Locate the cell with the specified text and output its [X, Y] center coordinate. 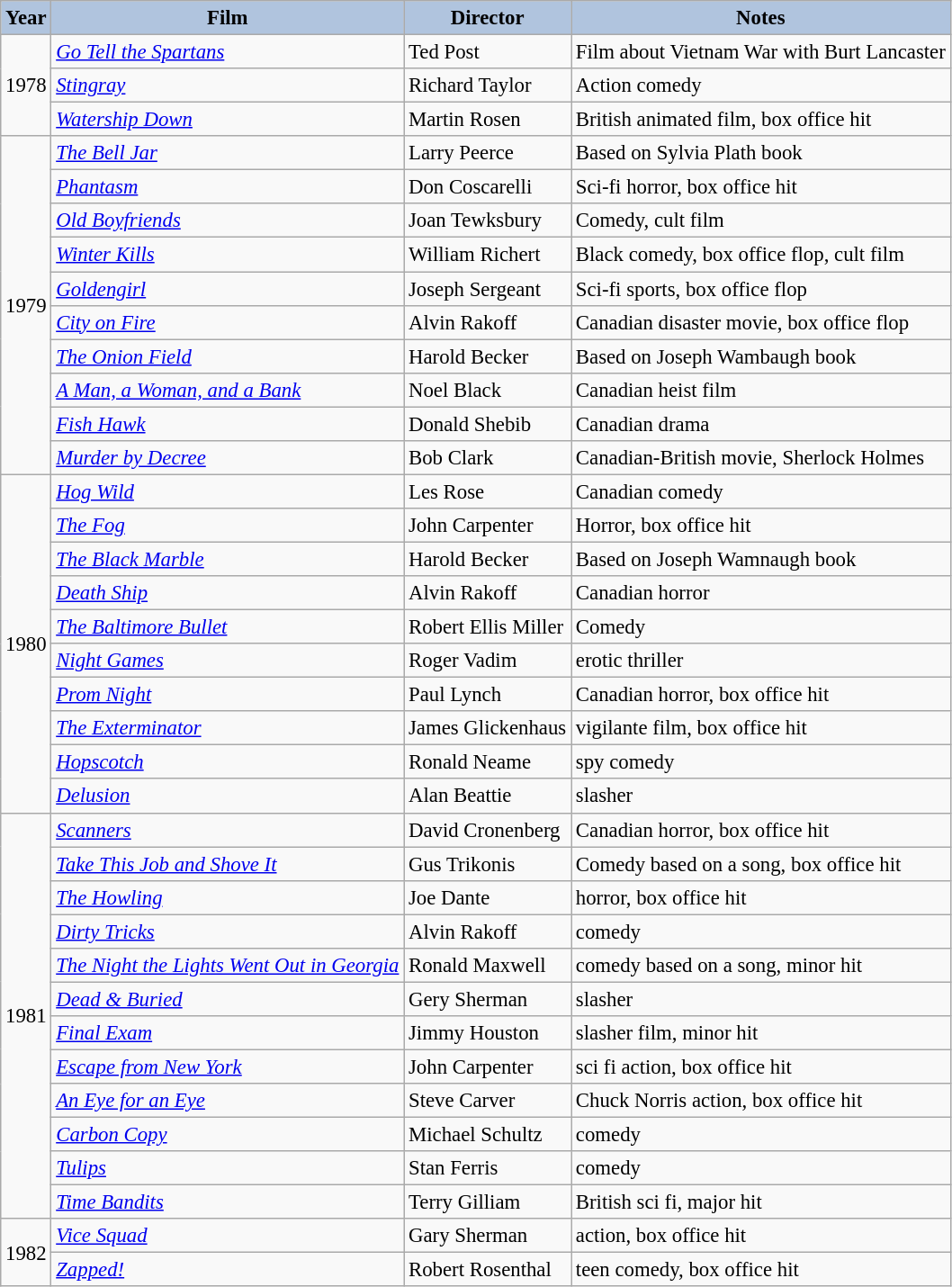
Take This Job and Shove It [228, 864]
Action comedy [761, 85]
Canadian heist film [761, 390]
Comedy, cult film [761, 220]
Ted Post [488, 52]
Ronald Neame [488, 762]
Murder by Decree [228, 458]
Goldengirl [228, 289]
1982 [26, 1253]
1980 [26, 643]
David Cronenberg [488, 830]
The Baltimore Bullet [228, 627]
The Exterminator [228, 728]
Gary Sherman [488, 1236]
Watership Down [228, 120]
Gery Sherman [488, 999]
Roger Vadim [488, 661]
Prom Night [228, 695]
Based on Sylvia Plath book [761, 153]
1978 [26, 86]
The Bell Jar [228, 153]
Robert Rosenthal [488, 1270]
1979 [26, 305]
British animated film, box office hit [761, 120]
Dead & Buried [228, 999]
Terry Gilliam [488, 1202]
comedy based on a song, minor hit [761, 966]
Fish Hawk [228, 424]
Dirty Tricks [228, 931]
Jimmy Houston [488, 1033]
Larry Peerce [488, 153]
The Fog [228, 526]
Canadian comedy [761, 491]
Notes [761, 18]
Sci-fi sports, box office flop [761, 289]
Based on Joseph Wambaugh book [761, 356]
The Onion Field [228, 356]
British sci fi, major hit [761, 1202]
Winter Kills [228, 255]
The Black Marble [228, 559]
Steve Carver [488, 1101]
Carbon Copy [228, 1135]
horror, box office hit [761, 897]
slasher film, minor hit [761, 1033]
teen comedy, box office hit [761, 1270]
Joe Dante [488, 897]
Hog Wild [228, 491]
Canadian drama [761, 424]
Stingray [228, 85]
erotic thriller [761, 661]
Noel Black [488, 390]
Old Boyfriends [228, 220]
Zapped! [228, 1270]
Black comedy, box office flop, cult film [761, 255]
Michael Schultz [488, 1135]
Hopscotch [228, 762]
Ronald Maxwell [488, 966]
Vice Squad [228, 1236]
Time Bandits [228, 1202]
Director [488, 18]
Canadian-British movie, Sherlock Holmes [761, 458]
Comedy [761, 627]
Year [26, 18]
Don Coscarelli [488, 187]
action, box office hit [761, 1236]
Based on Joseph Wamnaugh book [761, 559]
The Night the Lights Went Out in Georgia [228, 966]
Canadian disaster movie, box office flop [761, 322]
City on Fire [228, 322]
Joan Tewksbury [488, 220]
William Richert [488, 255]
Final Exam [228, 1033]
Tulips [228, 1168]
spy comedy [761, 762]
Death Ship [228, 593]
Donald Shebib [488, 424]
Delusion [228, 796]
Gus Trikonis [488, 864]
James Glickenhaus [488, 728]
Martin Rosen [488, 120]
An Eye for an Eye [228, 1101]
Night Games [228, 661]
Robert Ellis Miller [488, 627]
vigilante film, box office hit [761, 728]
1981 [26, 1015]
Go Tell the Spartans [228, 52]
Stan Ferris [488, 1168]
Film [228, 18]
sci fi action, box office hit [761, 1066]
Paul Lynch [488, 695]
Les Rose [488, 491]
Horror, box office hit [761, 526]
Sci-fi horror, box office hit [761, 187]
Escape from New York [228, 1066]
Scanners [228, 830]
A Man, a Woman, and a Bank [228, 390]
Film about Vietnam War with Burt Lancaster [761, 52]
Alan Beattie [488, 796]
Joseph Sergeant [488, 289]
Comedy based on a song, box office hit [761, 864]
Chuck Norris action, box office hit [761, 1101]
The Howling [228, 897]
Canadian horror [761, 593]
Richard Taylor [488, 85]
Phantasm [228, 187]
Bob Clark [488, 458]
